Search for the cell housing the specified text and yield its [x, y] center coordinate. 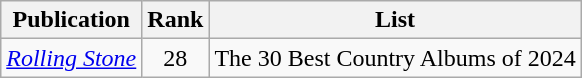
Rolling Stone [72, 58]
Rank [176, 20]
The 30 Best Country Albums of 2024 [395, 58]
List [395, 20]
Publication [72, 20]
28 [176, 58]
